Return the [X, Y] coordinate for the center point of the cell that contains the specified text.  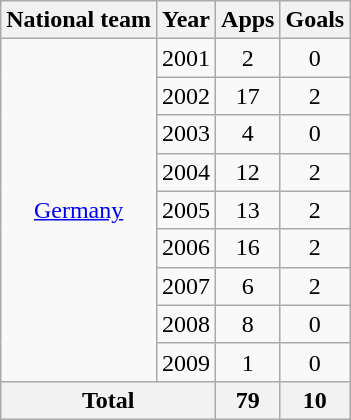
6 [248, 286]
16 [248, 248]
1 [248, 362]
Apps [248, 20]
2001 [186, 58]
2002 [186, 96]
2008 [186, 324]
13 [248, 210]
2005 [186, 210]
2009 [186, 362]
2007 [186, 286]
8 [248, 324]
10 [315, 400]
Year [186, 20]
79 [248, 400]
Goals [315, 20]
12 [248, 172]
2003 [186, 134]
4 [248, 134]
2006 [186, 248]
Germany [79, 210]
2004 [186, 172]
17 [248, 96]
National team [79, 20]
Total [108, 400]
